Return the [x, y] coordinate for the center point of the cell that contains the specified text.  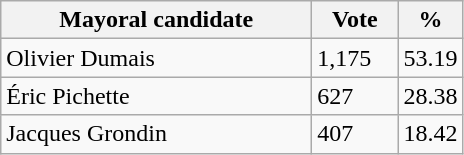
Éric Pichette [156, 96]
28.38 [430, 96]
Vote [355, 20]
% [430, 20]
Olivier Dumais [156, 58]
1,175 [355, 58]
Mayoral candidate [156, 20]
407 [355, 134]
18.42 [430, 134]
53.19 [430, 58]
Jacques Grondin [156, 134]
627 [355, 96]
